Locate the cell with the specified text and output its [X, Y] center coordinate. 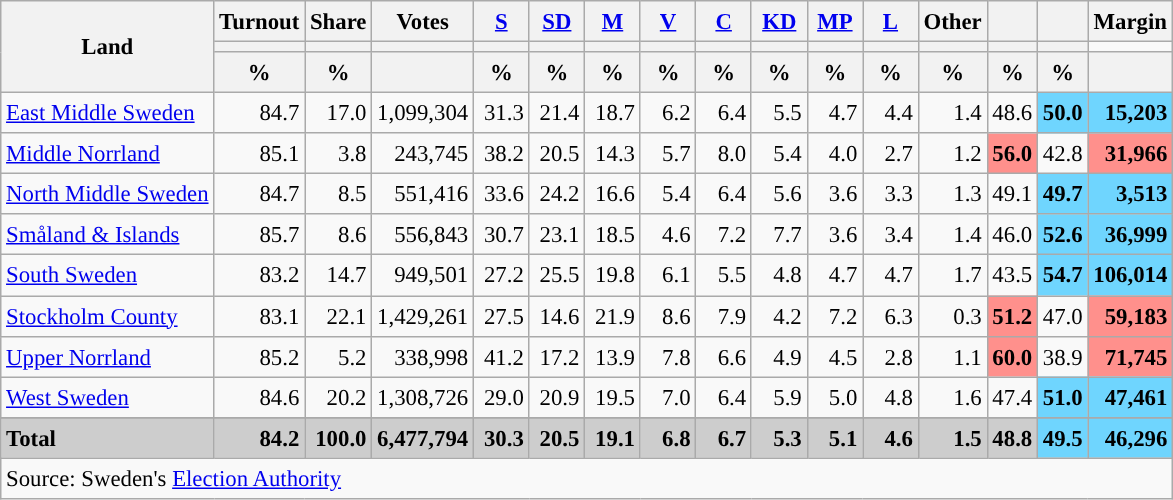
14.3 [613, 154]
South Sweden [108, 276]
Total [108, 438]
2.7 [891, 154]
18.7 [613, 114]
38.2 [501, 154]
1.7 [952, 276]
30.7 [501, 234]
Source: Sweden's Election Authority [587, 478]
8.0 [724, 154]
23.1 [557, 234]
19.1 [613, 438]
14.7 [338, 276]
46.0 [1012, 234]
7.8 [668, 356]
S [501, 22]
36,999 [1130, 234]
20.9 [557, 398]
Votes [423, 22]
3,513 [1130, 194]
5.2 [338, 356]
71,745 [1130, 356]
6.6 [724, 356]
17.0 [338, 114]
51.0 [1063, 398]
Share [338, 22]
27.2 [501, 276]
Other [952, 22]
C [724, 22]
16.6 [613, 194]
551,416 [423, 194]
19.8 [613, 276]
243,745 [423, 154]
56.0 [1012, 154]
338,998 [423, 356]
4.4 [891, 114]
19.5 [613, 398]
22.1 [338, 316]
North Middle Sweden [108, 194]
4.2 [779, 316]
SD [557, 22]
6.3 [891, 316]
17.2 [557, 356]
1.2 [952, 154]
2.8 [891, 356]
Margin [1130, 22]
47.0 [1063, 316]
83.2 [260, 276]
7.9 [724, 316]
1,429,261 [423, 316]
V [668, 22]
33.6 [501, 194]
84.2 [260, 438]
5.1 [835, 438]
49.1 [1012, 194]
100.0 [338, 438]
8.5 [338, 194]
60.0 [1012, 356]
85.7 [260, 234]
M [613, 22]
38.9 [1063, 356]
5.0 [835, 398]
21.9 [613, 316]
54.7 [1063, 276]
6.7 [724, 438]
Småland & Islands [108, 234]
20.2 [338, 398]
7.7 [779, 234]
MP [835, 22]
46,296 [1130, 438]
East Middle Sweden [108, 114]
3.8 [338, 154]
48.6 [1012, 114]
6,477,794 [423, 438]
50.0 [1063, 114]
24.2 [557, 194]
3.3 [891, 194]
49.5 [1063, 438]
5.9 [779, 398]
85.1 [260, 154]
Upper Norrland [108, 356]
Land [108, 47]
51.2 [1012, 316]
1.1 [952, 356]
1,099,304 [423, 114]
L [891, 22]
7.0 [668, 398]
48.8 [1012, 438]
84.6 [260, 398]
25.5 [557, 276]
85.2 [260, 356]
0.3 [952, 316]
49.7 [1063, 194]
31,966 [1130, 154]
4.0 [835, 154]
13.9 [613, 356]
4.5 [835, 356]
14.6 [557, 316]
106,014 [1130, 276]
Turnout [260, 22]
1.6 [952, 398]
42.8 [1063, 154]
47.4 [1012, 398]
43.5 [1012, 276]
3.4 [891, 234]
41.2 [501, 356]
1,308,726 [423, 398]
556,843 [423, 234]
83.1 [260, 316]
West Sweden [108, 398]
29.0 [501, 398]
59,183 [1130, 316]
1.3 [952, 194]
4.9 [779, 356]
5.3 [779, 438]
6.8 [668, 438]
Stockholm County [108, 316]
Middle Norrland [108, 154]
31.3 [501, 114]
21.4 [557, 114]
6.1 [668, 276]
15,203 [1130, 114]
5.7 [668, 154]
47,461 [1130, 398]
5.6 [779, 194]
30.3 [501, 438]
949,501 [423, 276]
1.5 [952, 438]
6.2 [668, 114]
52.6 [1063, 234]
27.5 [501, 316]
18.5 [613, 234]
KD [779, 22]
